Return (X, Y) of the center of cell containing provided text 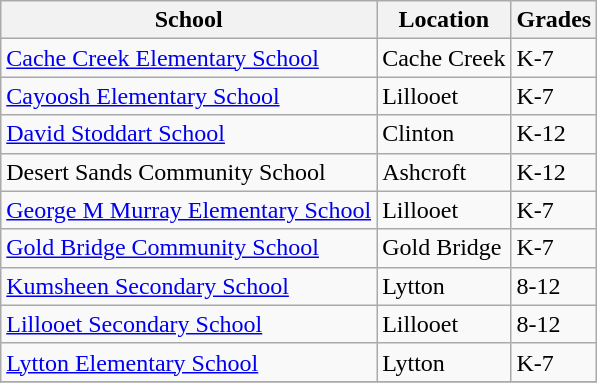
Cache Creek (444, 58)
George M Murray Elementary School (189, 210)
Lytton Elementary School (189, 362)
David Stoddart School (189, 134)
School (189, 20)
Gold Bridge (444, 248)
Grades (554, 20)
Cache Creek Elementary School (189, 58)
Ashcroft (444, 172)
Clinton (444, 134)
Desert Sands Community School (189, 172)
Location (444, 20)
Gold Bridge Community School (189, 248)
Kumsheen Secondary School (189, 286)
Cayoosh Elementary School (189, 96)
Lillooet Secondary School (189, 324)
